Provide the (X, Y) coordinate of the cell's center where the given text is located.  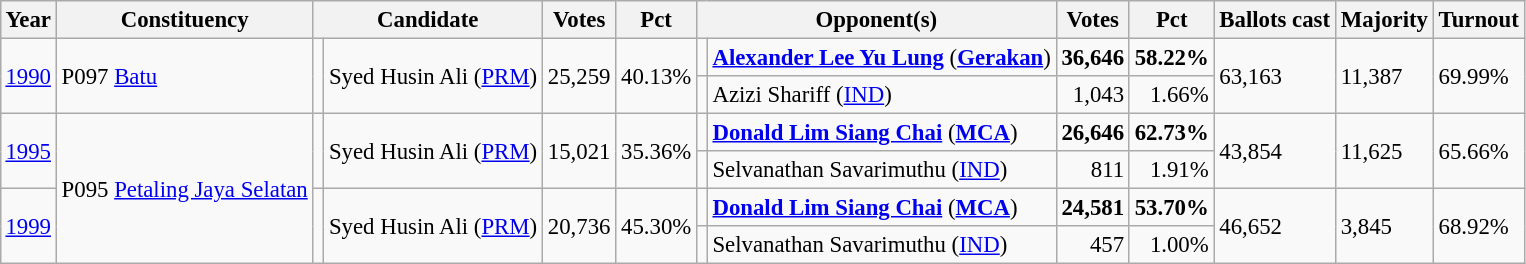
63,163 (1274, 76)
Majority (1384, 20)
58.22% (1172, 57)
53.70% (1172, 208)
1990 (28, 76)
1.91% (1172, 170)
P097 Batu (184, 76)
1,043 (1092, 95)
Opponent(s) (877, 20)
P095 Petaling Jaya Selatan (184, 189)
65.66% (1478, 152)
457 (1092, 245)
Alexander Lee Yu Lung (Gerakan) (882, 57)
Candidate (428, 20)
26,646 (1092, 133)
1995 (28, 152)
35.36% (656, 152)
1.00% (1172, 245)
11,625 (1384, 152)
20,736 (578, 226)
68.92% (1478, 226)
43,854 (1274, 152)
1.66% (1172, 95)
Constituency (184, 20)
811 (1092, 170)
62.73% (1172, 133)
Year (28, 20)
25,259 (578, 76)
Turnout (1478, 20)
1999 (28, 226)
45.30% (656, 226)
46,652 (1274, 226)
Azizi Shariff (IND) (882, 95)
Ballots cast (1274, 20)
3,845 (1384, 226)
69.99% (1478, 76)
24,581 (1092, 208)
40.13% (656, 76)
11,387 (1384, 76)
15,021 (578, 152)
36,646 (1092, 57)
